Return the [x, y] coordinate for the center point of the cell that contains the specified text.  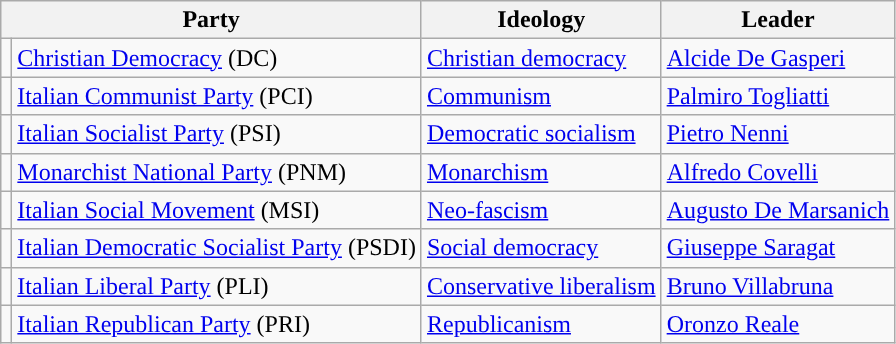
Italian Socialist Party (PSI) [217, 134]
Democratic socialism [541, 134]
Oronzo Reale [778, 324]
Neo-fascism [541, 210]
Italian Democratic Socialist Party (PSDI) [217, 248]
Giuseppe Saragat [778, 248]
Christian Democracy (DC) [217, 58]
Palmiro Togliatti [778, 96]
Monarchist National Party (PNM) [217, 172]
Italian Social Movement (MSI) [217, 210]
Augusto De Marsanich [778, 210]
Conservative liberalism [541, 286]
Pietro Nenni [778, 134]
Alcide De Gasperi [778, 58]
Monarchism [541, 172]
Ideology [541, 20]
Christian democracy [541, 58]
Bruno Villabruna [778, 286]
Communism [541, 96]
Social democracy [541, 248]
Italian Liberal Party (PLI) [217, 286]
Italian Republican Party (PRI) [217, 324]
Party [212, 20]
Republicanism [541, 324]
Italian Communist Party (PCI) [217, 96]
Alfredo Covelli [778, 172]
Leader [778, 20]
